Find where the given text appears and provide that cell's center as (x, y) coordinate. 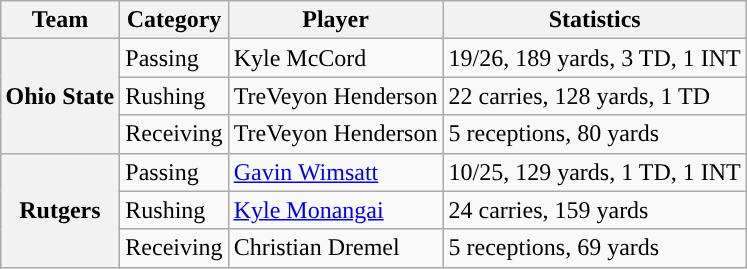
10/25, 129 yards, 1 TD, 1 INT (594, 172)
Gavin Wimsatt (336, 172)
Christian Dremel (336, 248)
22 carries, 128 yards, 1 TD (594, 96)
5 receptions, 69 yards (594, 248)
Player (336, 20)
19/26, 189 yards, 3 TD, 1 INT (594, 58)
24 carries, 159 yards (594, 210)
Category (174, 20)
Statistics (594, 20)
Ohio State (60, 96)
Rutgers (60, 210)
Kyle Monangai (336, 210)
Kyle McCord (336, 58)
5 receptions, 80 yards (594, 134)
Team (60, 20)
